Determine the [X, Y] coordinate at the center of the cell enclosing the given text.  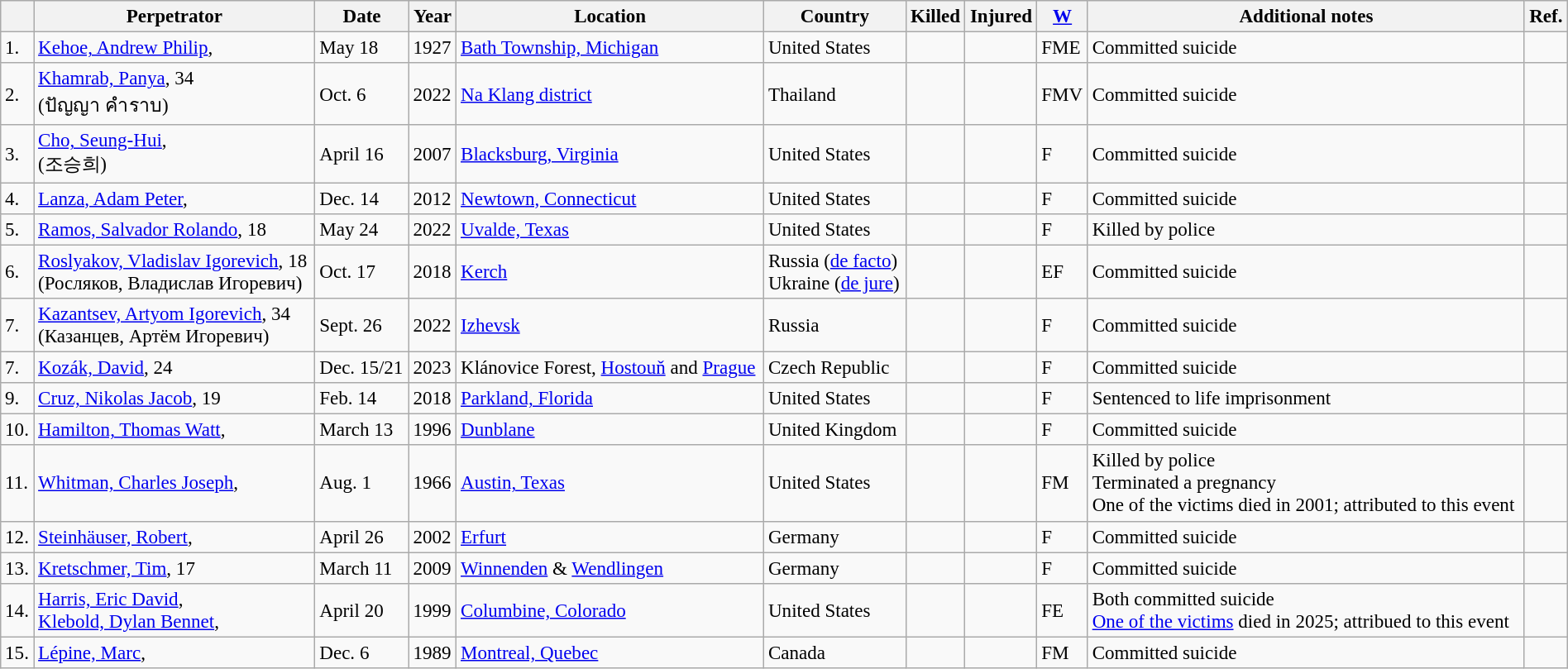
5. [17, 230]
April 20 [362, 610]
Aug. 1 [362, 484]
Austin, Texas [610, 484]
FME [1062, 48]
Feb. 14 [362, 399]
2012 [432, 198]
Steinhäuser, Robert, [174, 537]
Newtown, Connecticut [610, 198]
Russia (de facto)Ukraine (de jure) [835, 271]
Parkland, Florida [610, 399]
Year [432, 17]
Harris, Eric David, Klebold, Dylan Bennet, [174, 610]
1. [17, 48]
Erfurt [610, 537]
1996 [432, 430]
9. [17, 399]
Khamrab, Panya, 34 (ปัญญา คำราบ) [174, 94]
Sept. 26 [362, 326]
FMV [1062, 94]
Date [362, 17]
2023 [432, 368]
1989 [432, 652]
Dunblane [610, 430]
Sentenced to life imprisonment [1306, 399]
2. [17, 94]
Dec. 15/21 [362, 368]
Columbine, Colorado [610, 610]
15. [17, 652]
Montreal, Quebec [610, 652]
Killed [935, 17]
Izhevsk [610, 326]
Na Klang district [610, 94]
2002 [432, 537]
Oct. 17 [362, 271]
10. [17, 430]
Uvalde, Texas [610, 230]
11. [17, 484]
W [1062, 17]
Killed by police [1306, 230]
March 13 [362, 430]
Kehoe, Andrew Philip, [174, 48]
6. [17, 271]
April 16 [362, 154]
Oct. 6 [362, 94]
Dec. 14 [362, 198]
2009 [432, 568]
Blacksburg, Virginia [610, 154]
Kozák, David, 24 [174, 368]
Hamilton, Thomas Watt, [174, 430]
Ref. [1546, 17]
Country [835, 17]
EF [1062, 271]
13. [17, 568]
2007 [432, 154]
Location [610, 17]
3. [17, 154]
Winnenden & Wendlingen [610, 568]
Cho, Seung-Hui, (조승희) [174, 154]
1999 [432, 610]
14. [17, 610]
FE [1062, 610]
Roslyakov, Vladislav Igorevich, 18 (Росляков, Владислав Игоревич) [174, 271]
Lépine, Marc, [174, 652]
March 11 [362, 568]
Bath Township, Michigan [610, 48]
Injured [1001, 17]
Klánovice Forest, Hostouň and Prague [610, 368]
May 24 [362, 230]
1966 [432, 484]
United Kingdom [835, 430]
Kerch [610, 271]
April 26 [362, 537]
1927 [432, 48]
12. [17, 537]
May 18 [362, 48]
Both committed suicideOne of the victims died in 2025; attribued to this event [1306, 610]
Russia [835, 326]
Kretschmer, Tim, 17 [174, 568]
Canada [835, 652]
Perpetrator [174, 17]
Thailand [835, 94]
Lanza, Adam Peter, [174, 198]
Czech Republic [835, 368]
Cruz, Nikolas Jacob, 19 [174, 399]
Whitman, Charles Joseph, [174, 484]
Kazantsev, Artyom Igorevich, 34 (Казанцев, Артём Игоревич) [174, 326]
Dec. 6 [362, 652]
Ramos, Salvador Rolando, 18 [174, 230]
Additional notes [1306, 17]
Killed by police Terminated a pregnancy One of the victims died in 2001; attributed to this event [1306, 484]
4. [17, 198]
